Scan for the cell matching the given text and deliver its [X, Y] coordinate at center. 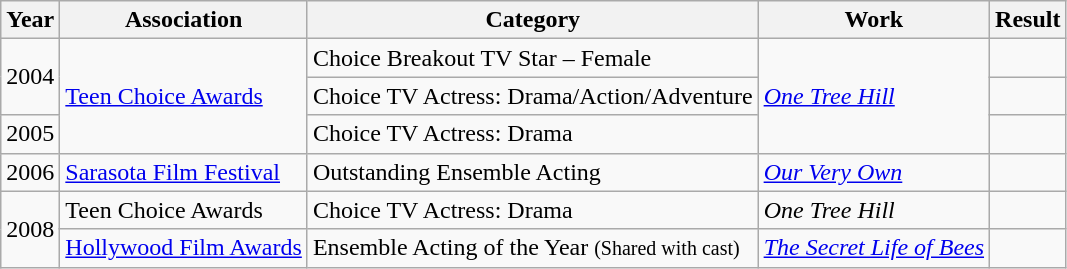
Outstanding Ensemble Acting [532, 172]
Association [184, 20]
Result [1028, 20]
2006 [30, 172]
2008 [30, 229]
2004 [30, 77]
Year [30, 20]
Work [874, 20]
Category [532, 20]
Hollywood Film Awards [184, 248]
The Secret Life of Bees [874, 248]
Sarasota Film Festival [184, 172]
Choice Breakout TV Star – Female [532, 58]
Ensemble Acting of the Year (Shared with cast) [532, 248]
Choice TV Actress: Drama/Action/Adventure [532, 96]
2005 [30, 134]
Our Very Own [874, 172]
